Capture the cell that displays the provided text and extract its [x, y] central coordinate. 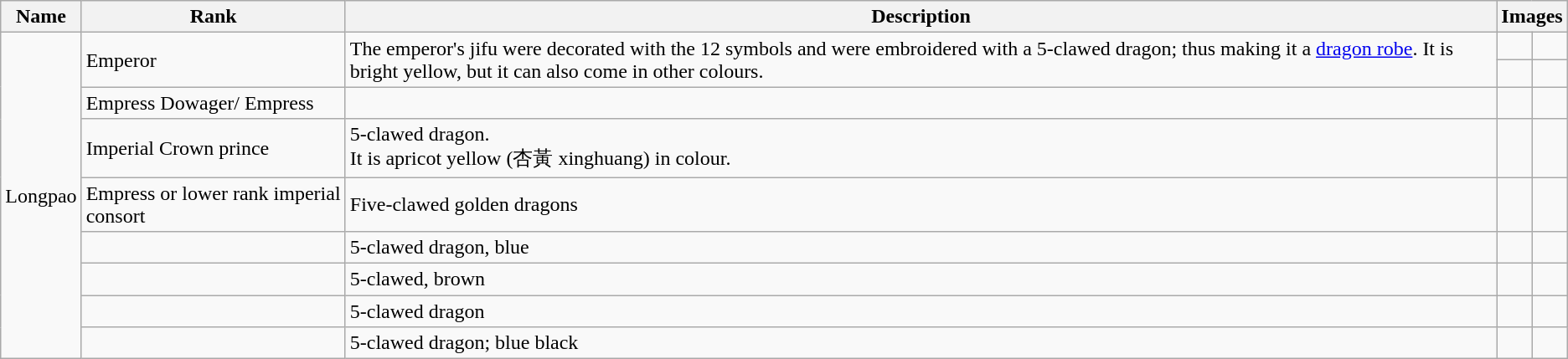
Description [921, 17]
5-clawed dragon.It is apricot yellow (杏黃 xinghuang) in colour. [921, 148]
5-clawed, brown [921, 280]
Empress or lower rank imperial consort [213, 204]
Emperor [213, 60]
5-clawed dragon, blue [921, 248]
Rank [213, 17]
Longpao [41, 196]
5-clawed dragon; blue black [921, 343]
Imperial Crown prince [213, 148]
Images [1532, 17]
Empress Dowager/ Empress [213, 103]
Name [41, 17]
Five-clawed golden dragons [921, 204]
5-clawed dragon [921, 311]
